Capture the cell that displays the provided text and extract its [X, Y] central coordinate. 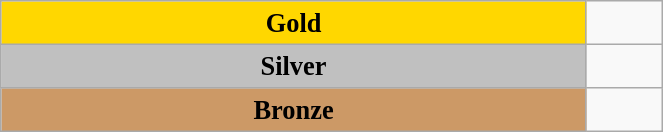
Silver [294, 66]
Bronze [294, 109]
Gold [294, 22]
